Pinpoint the cell where the given text exists, returning its [X, Y] midpoint coordinate. 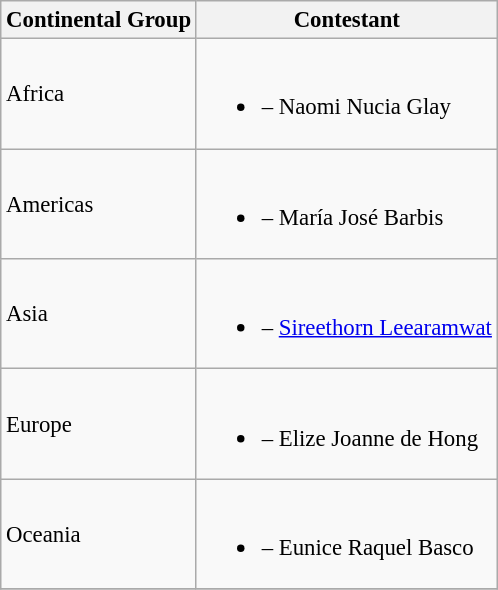
– Eunice Raquel Basco [346, 534]
– Elize Joanne de Hong [346, 424]
Europe [99, 424]
Continental Group [99, 20]
Africa [99, 94]
Oceania [99, 534]
– Naomi Nucia Glay [346, 94]
Americas [99, 204]
– María José Barbis [346, 204]
Contestant [346, 20]
Asia [99, 314]
– Sireethorn Leearamwat [346, 314]
